For the text-containing cell, return its midpoint in (x, y) coordinate format. 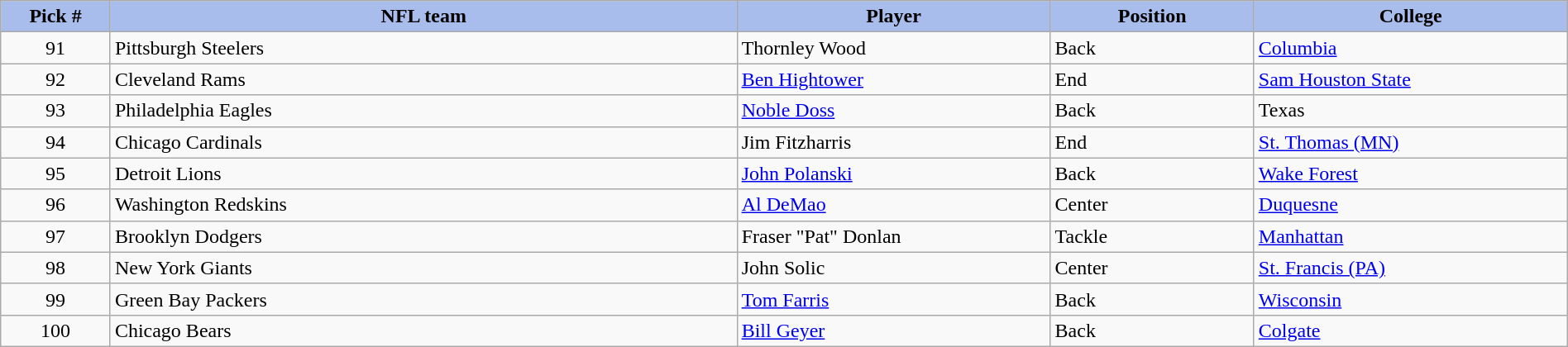
St. Francis (PA) (1411, 268)
Cleveland Rams (423, 79)
95 (56, 173)
Sam Houston State (1411, 79)
Pick # (56, 17)
Chicago Cardinals (423, 142)
Manhattan (1411, 236)
College (1411, 17)
Detroit Lions (423, 173)
John Polanski (893, 173)
91 (56, 48)
Tackle (1152, 236)
98 (56, 268)
97 (56, 236)
New York Giants (423, 268)
Player (893, 17)
Noble Doss (893, 111)
93 (56, 111)
99 (56, 299)
92 (56, 79)
Tom Farris (893, 299)
Brooklyn Dodgers (423, 236)
Philadelphia Eagles (423, 111)
Bill Geyer (893, 330)
John Solic (893, 268)
Al DeMao (893, 205)
94 (56, 142)
Colgate (1411, 330)
Jim Fitzharris (893, 142)
NFL team (423, 17)
Ben Hightower (893, 79)
Wisconsin (1411, 299)
Washington Redskins (423, 205)
Fraser "Pat" Donlan (893, 236)
Thornley Wood (893, 48)
Position (1152, 17)
Texas (1411, 111)
Wake Forest (1411, 173)
Chicago Bears (423, 330)
96 (56, 205)
Duquesne (1411, 205)
Columbia (1411, 48)
100 (56, 330)
Pittsburgh Steelers (423, 48)
Green Bay Packers (423, 299)
St. Thomas (MN) (1411, 142)
